Identify which cell holds the provided text, then report its [X, Y] central coordinate. 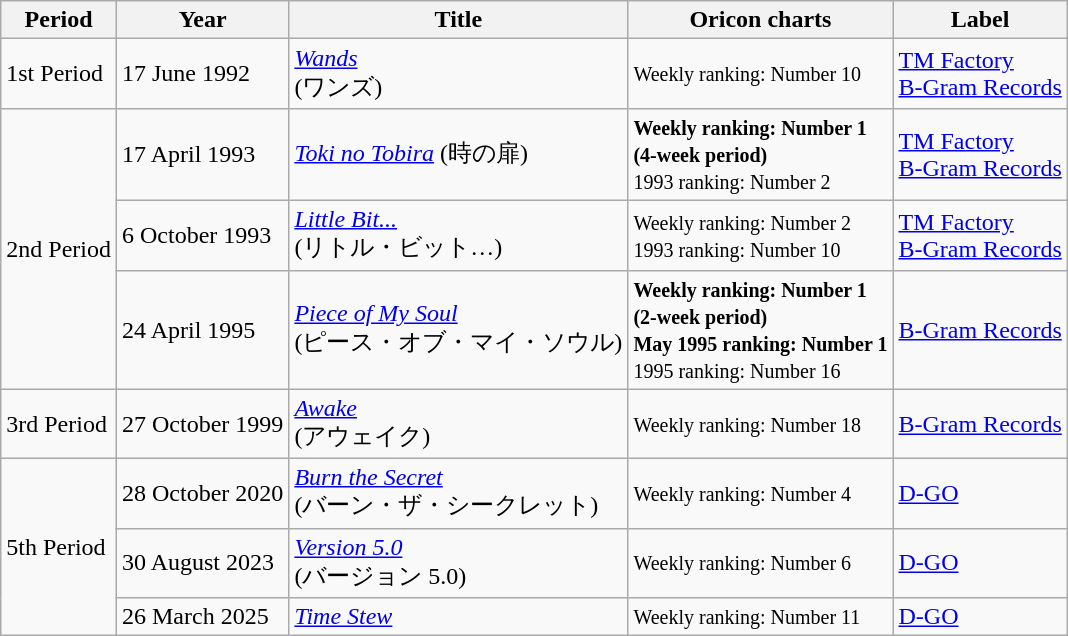
6 October 1993 [202, 235]
Year [202, 20]
Burn the Secret(バーン・ザ・シークレット) [458, 494]
26 March 2025 [202, 617]
Title [458, 20]
27 October 1999 [202, 424]
Weekly ranking: Number 4 [760, 494]
Version 5.0(バージョン 5.0) [458, 563]
17 June 1992 [202, 74]
30 August 2023 [202, 563]
Awake(アウェイク) [458, 424]
Weekly ranking: Number 11 [760, 617]
17 April 1993 [202, 154]
Toki no Tobira (時の扉) [458, 154]
Piece of My Soul(ピース・オブ・マイ・ソウル) [458, 330]
5th Period [59, 548]
Period [59, 20]
Weekly ranking: Number 21993 ranking: Number 10 [760, 235]
Label [980, 20]
Weekly ranking: Number 1(2-week period)May 1995 ranking: Number 11995 ranking: Number 16 [760, 330]
Weekly ranking: Number 1(4-week period)1993 ranking: Number 2 [760, 154]
24 April 1995 [202, 330]
Weekly ranking: Number 18 [760, 424]
Oricon charts [760, 20]
Little Bit...(リトル・ビット…) [458, 235]
3rd Period [59, 424]
1st Period [59, 74]
Weekly ranking: Number 6 [760, 563]
28 October 2020 [202, 494]
2nd Period [59, 248]
Wands(ワンズ) [458, 74]
Weekly ranking: Number 10 [760, 74]
Time Stew [458, 617]
